Extract the [X, Y] coordinate from the center of the cell holding the provided text.  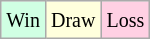
Win [24, 20]
Loss [126, 20]
Draw [72, 20]
